Return [x, y] of the center of cell containing provided text 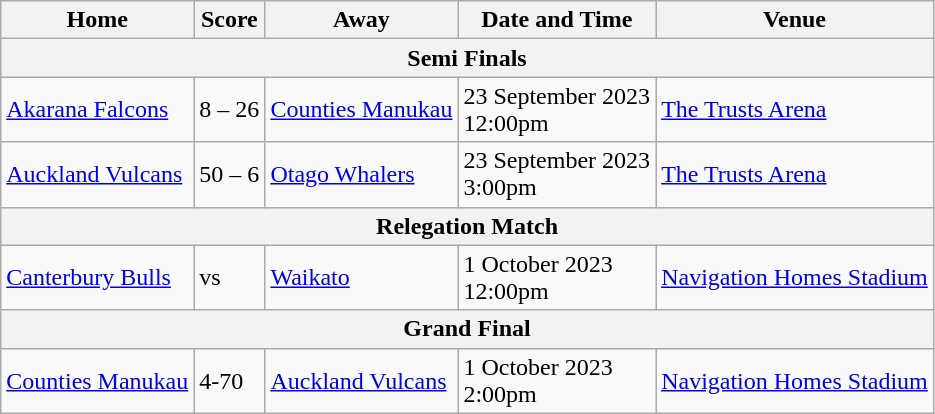
1 October 202312:00pm [557, 278]
Akarana Falcons [98, 110]
Otago Whalers [362, 174]
Venue [795, 20]
Home [98, 20]
Grand Final [468, 329]
Score [230, 20]
vs [230, 278]
50 – 6 [230, 174]
23 September 202312:00pm [557, 110]
8 – 26 [230, 110]
Relegation Match [468, 226]
Away [362, 20]
Semi Finals [468, 58]
1 October 20232:00pm [557, 380]
Date and Time [557, 20]
Canterbury Bulls [98, 278]
23 September 20233:00pm [557, 174]
4-70 [230, 380]
Waikato [362, 278]
